Find where the given text appears and provide that cell's center as [X, Y] coordinate. 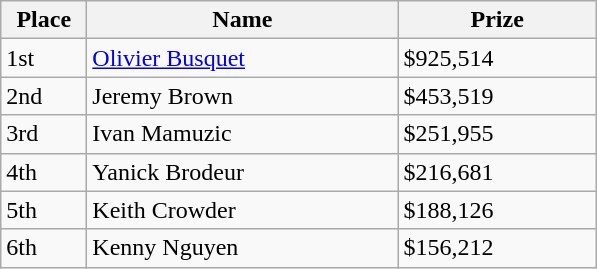
6th [44, 248]
$188,126 [498, 210]
Prize [498, 20]
$216,681 [498, 172]
$156,212 [498, 248]
Ivan Mamuzic [242, 134]
Yanick Brodeur [242, 172]
$925,514 [498, 58]
$251,955 [498, 134]
Keith Crowder [242, 210]
2nd [44, 96]
1st [44, 58]
5th [44, 210]
Kenny Nguyen [242, 248]
Name [242, 20]
Place [44, 20]
Olivier Busquet [242, 58]
Jeremy Brown [242, 96]
3rd [44, 134]
$453,519 [498, 96]
4th [44, 172]
